Determine the [X, Y] coordinate at the center of the cell enclosing the given text.  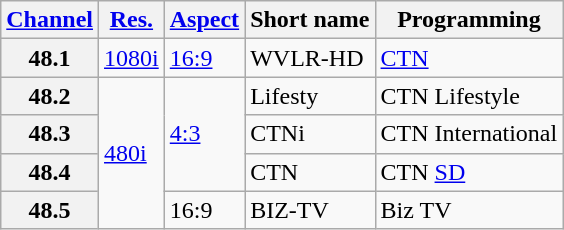
BIZ-TV [310, 210]
Channel [50, 20]
Programming [469, 20]
Biz TV [469, 210]
48.2 [50, 96]
WVLR-HD [310, 58]
CTN Lifestyle [469, 96]
48.5 [50, 210]
CTN International [469, 134]
Lifesty [310, 96]
480i [132, 153]
Res. [132, 20]
Aspect [204, 20]
48.1 [50, 58]
48.3 [50, 134]
Short name [310, 20]
CTNi [310, 134]
1080i [132, 58]
48.4 [50, 172]
4:3 [204, 134]
CTN SD [469, 172]
